From the cell containing the given text, extract its center point as (x, y) coordinate. 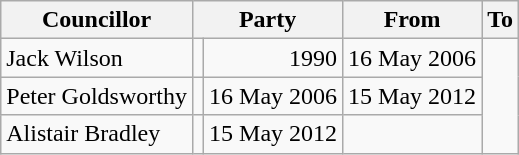
Alistair Bradley (97, 134)
Party (267, 20)
Councillor (97, 20)
Jack Wilson (97, 58)
Peter Goldsworthy (97, 96)
1990 (274, 58)
From (412, 20)
To (500, 20)
